Pinpoint the cell where the given text exists, returning its [x, y] midpoint coordinate. 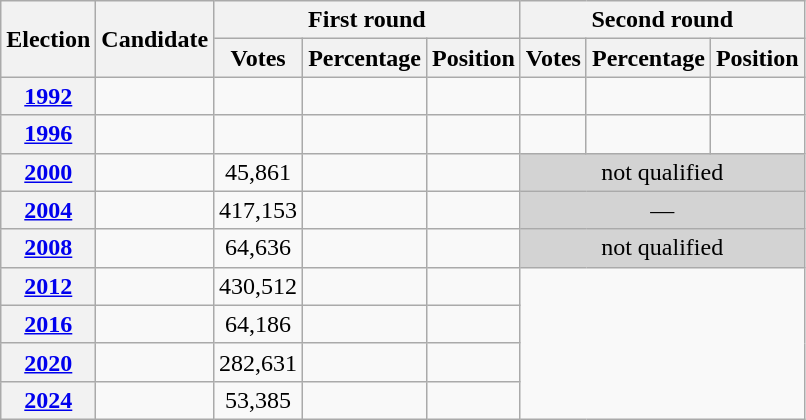
430,512 [258, 286]
417,153 [258, 210]
2020 [48, 362]
1992 [48, 96]
1996 [48, 134]
Candidate [155, 39]
2000 [48, 172]
64,186 [258, 324]
2016 [48, 324]
— [662, 210]
Election [48, 39]
2008 [48, 248]
45,861 [258, 172]
53,385 [258, 400]
2004 [48, 210]
64,636 [258, 248]
282,631 [258, 362]
Second round [662, 20]
2024 [48, 400]
2012 [48, 286]
First round [368, 20]
